Return [X, Y] of the center of cell containing provided text 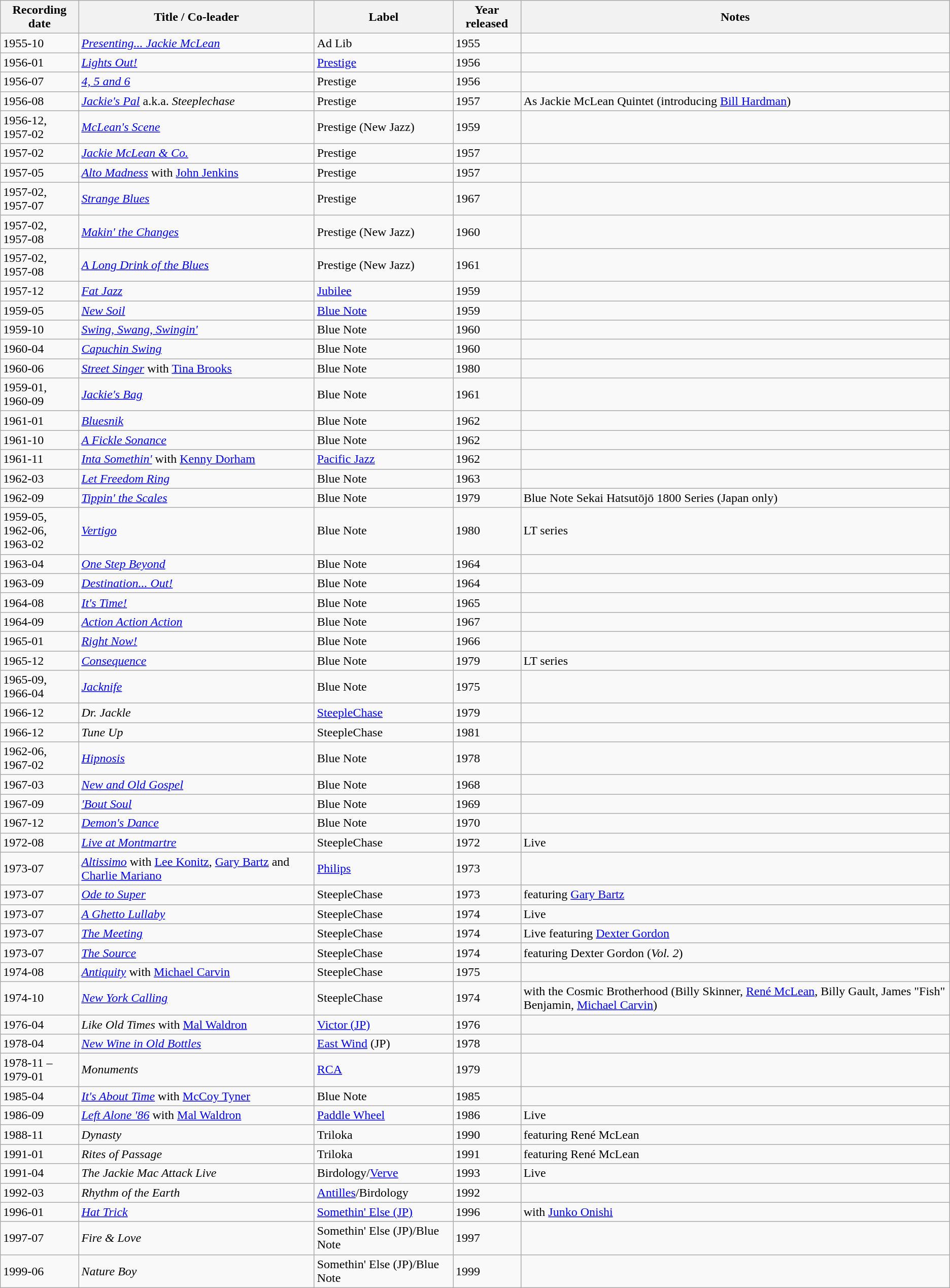
1986 [487, 1115]
1970 [487, 823]
Jubilee [384, 291]
featuring Dexter Gordon (Vol. 2) [735, 953]
1966 [487, 641]
Ad Lib [384, 43]
New and Old Gospel [196, 785]
1965-12 [40, 660]
Nature Boy [196, 1271]
1961-11 [40, 459]
1960-06 [40, 368]
1991-01 [40, 1154]
1972 [487, 842]
Fire & Love [196, 1238]
Somethin' Else (JP) [384, 1212]
Inta Somethin' with Kenny Dorham [196, 459]
1959-10 [40, 330]
The Meeting [196, 933]
1959-01, 1960-09 [40, 395]
A Long Drink of the Blues [196, 265]
1957-05 [40, 173]
New Soil [196, 310]
1957-02 [40, 153]
1997-07 [40, 1238]
1964-08 [40, 602]
1961-01 [40, 421]
Jackie McLean & Co. [196, 153]
Bluesnik [196, 421]
Strange Blues [196, 199]
1978-11 –1979-01 [40, 1070]
A Ghetto Lullaby [196, 914]
It's Time! [196, 602]
1963-09 [40, 583]
Monuments [196, 1070]
1990 [487, 1135]
1956-08 [40, 101]
'Bout Soul [196, 804]
1955 [487, 43]
Live featuring Dexter Gordon [735, 933]
1974-10 [40, 998]
1957-12 [40, 291]
Makin' the Changes [196, 231]
Left Alone '86 with Mal Waldron [196, 1115]
1956-07 [40, 82]
1999 [487, 1271]
1959-05, 1962-06, 1963-02 [40, 531]
1956-12, 1957-02 [40, 127]
Jackie's Bag [196, 395]
1991-04 [40, 1173]
1981 [487, 732]
Like Old Times with Mal Waldron [196, 1025]
1969 [487, 804]
Dr. Jackle [196, 713]
Demon's Dance [196, 823]
1976 [487, 1025]
1961-10 [40, 440]
Title / Co-leader [196, 17]
The Source [196, 953]
Fat Jazz [196, 291]
Notes [735, 17]
1976-04 [40, 1025]
1963 [487, 479]
with the Cosmic Brotherhood (Billy Skinner, René McLean, Billy Gault, James "Fish" Benjamin, Michael Carvin) [735, 998]
4, 5 and 6 [196, 82]
1967-03 [40, 785]
1962-03 [40, 479]
1974-08 [40, 972]
1967-09 [40, 804]
New York Calling [196, 998]
1996 [487, 1212]
Jacknife [196, 687]
Rhythm of the Earth [196, 1193]
Paddle Wheel [384, 1115]
1978-04 [40, 1044]
1985 [487, 1096]
Alto Madness with John Jenkins [196, 173]
Street Singer with Tina Brooks [196, 368]
1960-04 [40, 349]
Lights Out! [196, 62]
Label [384, 17]
1992 [487, 1193]
Jackie's Pal a.k.a. Steeplechase [196, 101]
Ode to Super [196, 895]
1959-05 [40, 310]
The Jackie Mac Attack Live [196, 1173]
1962-06, 1967-02 [40, 758]
As Jackie McLean Quintet (introducing Bill Hardman) [735, 101]
Hat Trick [196, 1212]
Antiquity with Michael Carvin [196, 972]
1986-09 [40, 1115]
New Wine in Old Bottles [196, 1044]
Hipnosis [196, 758]
Dynasty [196, 1135]
East Wind (JP) [384, 1044]
1965-01 [40, 641]
Presenting... Jackie McLean [196, 43]
A Fickle Sonance [196, 440]
Destination... Out! [196, 583]
1963-04 [40, 564]
1968 [487, 785]
1996-01 [40, 1212]
1967-12 [40, 823]
Tune Up [196, 732]
1962-09 [40, 498]
1993 [487, 1173]
One Step Beyond [196, 564]
Capuchin Swing [196, 349]
1965 [487, 602]
1997 [487, 1238]
1972-08 [40, 842]
featuring Gary Bartz [735, 895]
Live at Montmartre [196, 842]
Let Freedom Ring [196, 479]
1965-09, 1966-04 [40, 687]
Rites of Passage [196, 1154]
Tippin' the Scales [196, 498]
1957-02, 1957-07 [40, 199]
Blue Note Sekai Hatsutōjō 1800 Series (Japan only) [735, 498]
Swing, Swang, Swingin' [196, 330]
Recording date [40, 17]
Victor (JP) [384, 1025]
1985-04 [40, 1096]
Birdology/Verve [384, 1173]
RCA [384, 1070]
It's About Time with McCoy Tyner [196, 1096]
with Junko Onishi [735, 1212]
1988-11 [40, 1135]
Action Action Action [196, 622]
1955-10 [40, 43]
1956-01 [40, 62]
Year released [487, 17]
Philips [384, 869]
1964-09 [40, 622]
Altissimo with Lee Konitz, Gary Bartz and Charlie Mariano [196, 869]
Pacific Jazz [384, 459]
McLean's Scene [196, 127]
Right Now! [196, 641]
Vertigo [196, 531]
1999-06 [40, 1271]
Antilles/Birdology [384, 1193]
1992-03 [40, 1193]
Consequence [196, 660]
1991 [487, 1154]
